Capture the cell that displays the provided text and extract its (x, y) central coordinate. 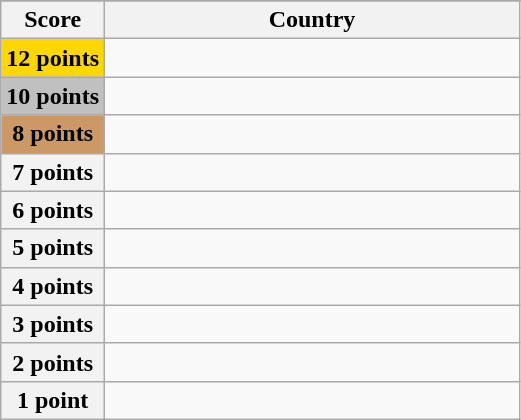
5 points (53, 248)
2 points (53, 362)
6 points (53, 210)
7 points (53, 172)
10 points (53, 96)
8 points (53, 134)
Score (53, 20)
3 points (53, 324)
1 point (53, 400)
12 points (53, 58)
4 points (53, 286)
Country (312, 20)
